Return the [x, y] coordinate for the center point of the cell that contains the specified text.  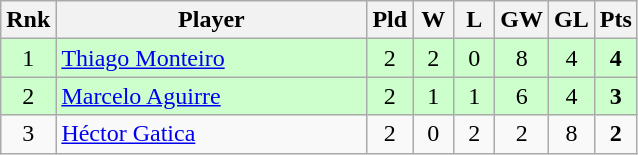
Pld [390, 20]
Rnk [28, 20]
GW [522, 20]
Héctor Gatica [212, 134]
GL [572, 20]
Pts [616, 20]
W [434, 20]
Thiago Monteiro [212, 58]
Marcelo Aguirre [212, 96]
L [474, 20]
Player [212, 20]
6 [522, 96]
